Search for the cell housing the specified text and yield its (X, Y) center coordinate. 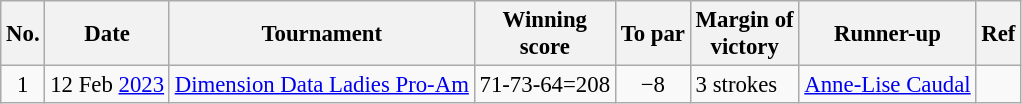
To par (652, 34)
71-73-64=208 (544, 85)
Date (107, 34)
No. (23, 34)
1 (23, 85)
Margin ofvictory (744, 34)
Ref (998, 34)
Dimension Data Ladies Pro-Am (322, 85)
Winningscore (544, 34)
3 strokes (744, 85)
12 Feb 2023 (107, 85)
Anne-Lise Caudal (888, 85)
Runner-up (888, 34)
−8 (652, 85)
Tournament (322, 34)
